Find where the given text appears and provide that cell's center as (x, y) coordinate. 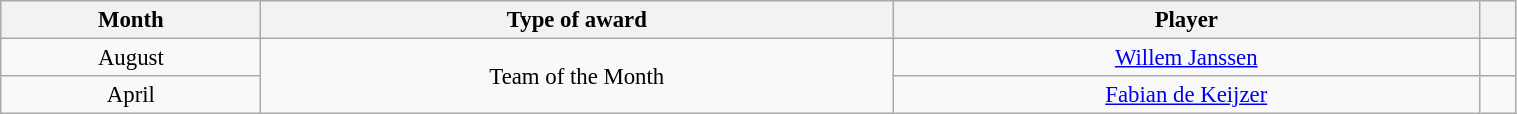
Type of award (577, 20)
Fabian de Keijzer (1186, 95)
April (131, 95)
Player (1186, 20)
Willem Janssen (1186, 58)
Team of the Month (577, 76)
Month (131, 20)
August (131, 58)
